Return [x, y] of the center of cell containing provided text 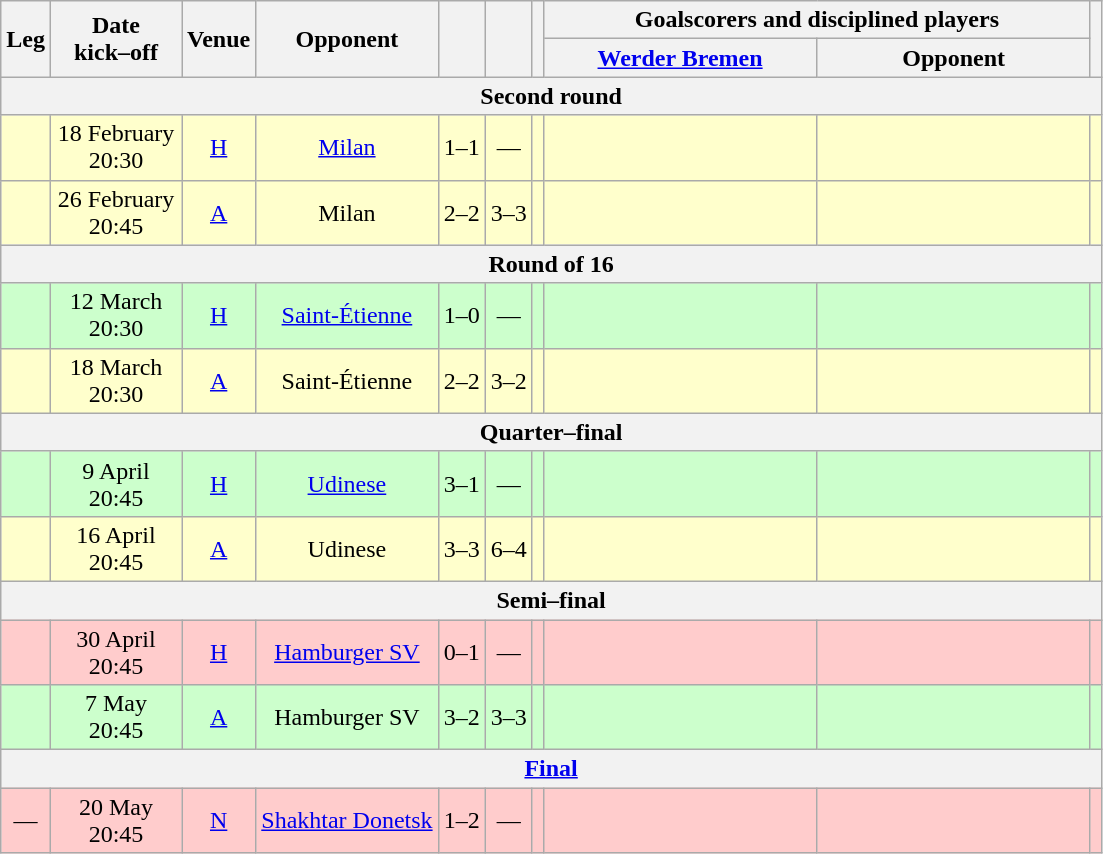
Semi–final [552, 600]
7 May20:45 [116, 718]
Second round [552, 96]
Shakhtar Donetsk [347, 820]
30 April20:45 [116, 652]
1–0 [462, 316]
1–2 [462, 820]
Final [552, 769]
Werder Bremen [680, 58]
9 April20:45 [116, 484]
N [219, 820]
6–4 [508, 548]
Leg [26, 39]
20 May20:45 [116, 820]
Quarter–final [552, 432]
Datekick–off [116, 39]
3–1 [462, 484]
26 February20:45 [116, 212]
16 April20:45 [116, 548]
Round of 16 [552, 264]
12 March20:30 [116, 316]
Venue [219, 39]
18 February20:30 [116, 148]
0–1 [462, 652]
18 March20:30 [116, 380]
Goalscorers and disciplined players [816, 20]
1–1 [462, 148]
